Find where the given text appears and provide that cell's center as (X, Y) coordinate. 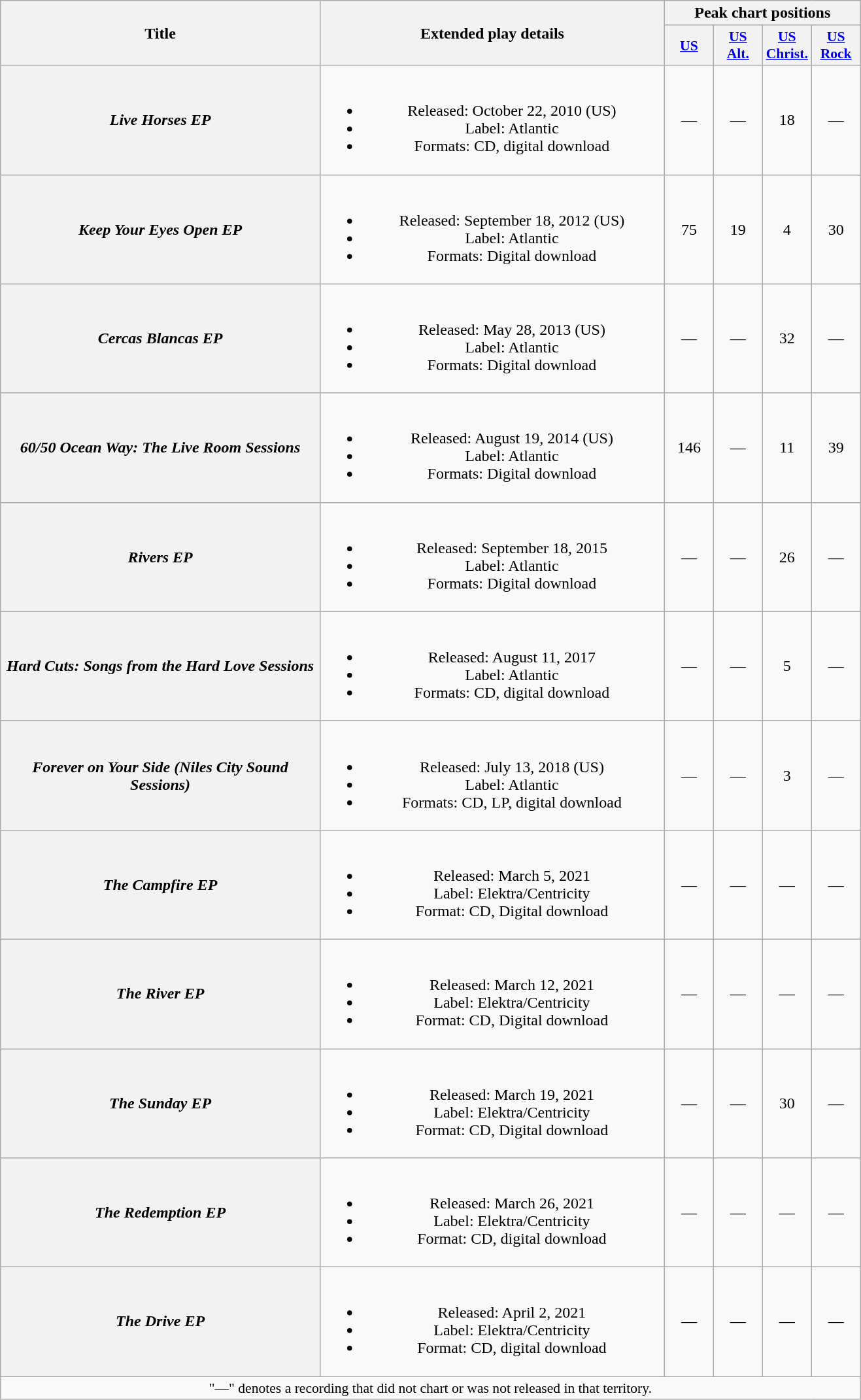
3 (787, 776)
Released: April 2, 2021Label: Elektra/CentricityFormat: CD, digital download (492, 1322)
Released: August 11, 2017Label: AtlanticFormats: CD, digital download (492, 666)
Cercas Blancas EP (161, 339)
"—" denotes a recording that did not chart or was not released in that territory. (430, 1388)
Released: March 5, 2021Label: Elektra/CentricityFormat: CD, Digital download (492, 884)
4 (787, 229)
Extended play details (492, 33)
5 (787, 666)
Released: March 19, 2021Label: Elektra/CentricityFormat: CD, Digital download (492, 1104)
39 (836, 447)
USRock (836, 46)
Title (161, 33)
Released: March 26, 2021Label: Elektra/CentricityFormat: CD, digital download (492, 1212)
The Sunday EP (161, 1104)
The Redemption EP (161, 1212)
75 (689, 229)
Forever on Your Side (Niles City Sound Sessions) (161, 776)
Released: May 28, 2013 (US)Label: AtlanticFormats: Digital download (492, 339)
The River EP (161, 994)
Live Horses EP (161, 120)
60/50 Ocean Way: The Live Room Sessions (161, 447)
USChrist. (787, 46)
146 (689, 447)
Peak chart positions (762, 13)
Released: March 12, 2021Label: Elektra/CentricityFormat: CD, Digital download (492, 994)
19 (737, 229)
26 (787, 557)
32 (787, 339)
US (689, 46)
11 (787, 447)
USAlt. (737, 46)
Released: September 18, 2012 (US)Label: AtlanticFormats: Digital download (492, 229)
Keep Your Eyes Open EP (161, 229)
Released: August 19, 2014 (US)Label: AtlanticFormats: Digital download (492, 447)
Hard Cuts: Songs from the Hard Love Sessions (161, 666)
The Campfire EP (161, 884)
Rivers EP (161, 557)
Released: September 18, 2015Label: AtlanticFormats: Digital download (492, 557)
Released: July 13, 2018 (US)Label: AtlanticFormats: CD, LP, digital download (492, 776)
Released: October 22, 2010 (US)Label: AtlanticFormats: CD, digital download (492, 120)
The Drive EP (161, 1322)
18 (787, 120)
